Search for the cell housing the specified text and yield its (x, y) center coordinate. 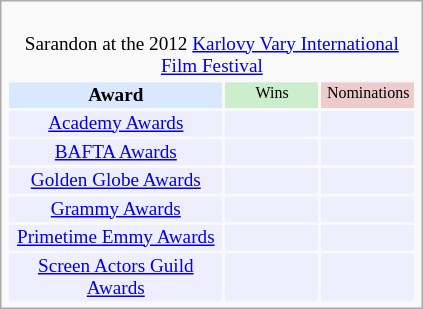
Grammy Awards (116, 209)
BAFTA Awards (116, 152)
Award (116, 95)
Golden Globe Awards (116, 180)
Sarandon at the 2012 Karlovy Vary International Film Festival (212, 43)
Screen Actors Guild Awards (116, 277)
Primetime Emmy Awards (116, 237)
Wins (272, 95)
Nominations (368, 95)
Academy Awards (116, 123)
